Scan for the cell matching the given text and deliver its (X, Y) coordinate at center. 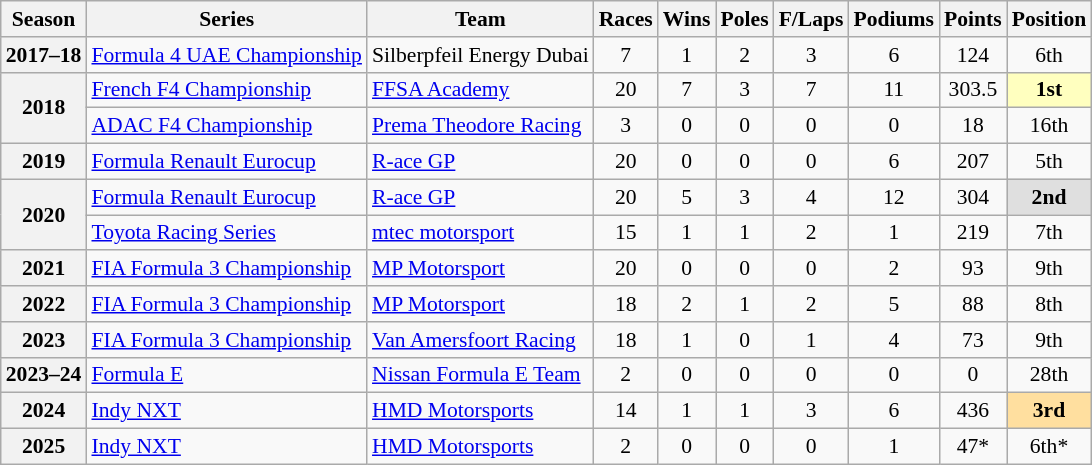
Season (44, 19)
7th (1049, 233)
304 (973, 197)
436 (973, 411)
2019 (44, 162)
2021 (44, 269)
11 (894, 90)
Points (973, 19)
ADAC F4 Championship (226, 126)
12 (894, 197)
French F4 Championship (226, 90)
Formula 4 UAE Championship (226, 55)
219 (973, 233)
8th (1049, 304)
124 (973, 55)
6th (1049, 55)
5th (1049, 162)
28th (1049, 375)
2025 (44, 447)
Toyota Racing Series (226, 233)
93 (973, 269)
207 (973, 162)
2017–18 (44, 55)
Prema Theodore Racing (480, 126)
14 (626, 411)
2020 (44, 214)
Poles (745, 19)
Nissan Formula E Team (480, 375)
3rd (1049, 411)
88 (973, 304)
Wins (687, 19)
73 (973, 340)
Podiums (894, 19)
16th (1049, 126)
6th* (1049, 447)
Races (626, 19)
Position (1049, 19)
1st (1049, 90)
303.5 (973, 90)
2023 (44, 340)
Team (480, 19)
mtec motorsport (480, 233)
15 (626, 233)
2018 (44, 108)
Series (226, 19)
2023–24 (44, 375)
47* (973, 447)
2024 (44, 411)
Van Amersfoort Racing (480, 340)
2022 (44, 304)
F/Laps (812, 19)
Silberpfeil Energy Dubai (480, 55)
FFSA Academy (480, 90)
2nd (1049, 197)
Formula E (226, 375)
